Locate the cell with the specified text and output its [X, Y] center coordinate. 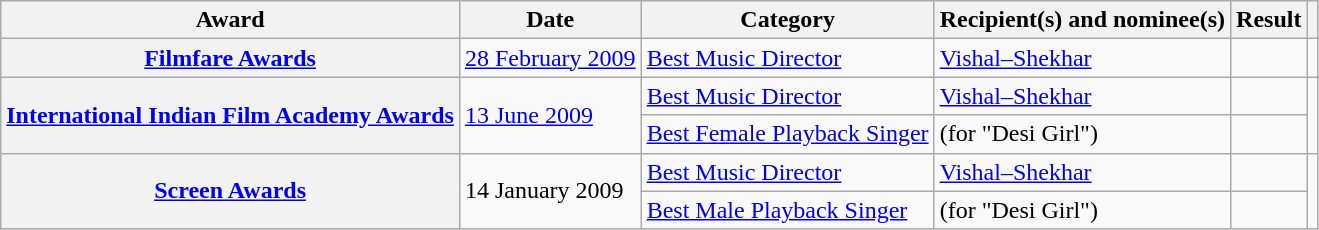
Category [788, 20]
Best Male Playback Singer [788, 210]
Best Female Playback Singer [788, 134]
Result [1269, 20]
14 January 2009 [550, 191]
Screen Awards [230, 191]
28 February 2009 [550, 58]
International Indian Film Academy Awards [230, 115]
Date [550, 20]
Award [230, 20]
13 June 2009 [550, 115]
Recipient(s) and nominee(s) [1082, 20]
Filmfare Awards [230, 58]
